Provide the [x, y] coordinate of the cell's center where the given text is located.  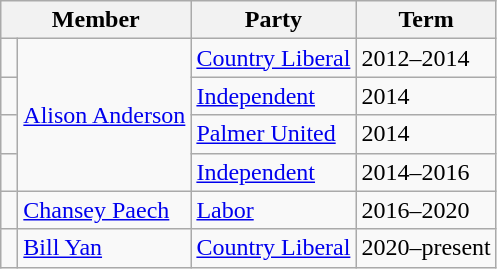
Party [274, 20]
Term [426, 20]
2014–2016 [426, 172]
Chansey Paech [104, 210]
Palmer United [274, 134]
2012–2014 [426, 58]
Alison Anderson [104, 115]
2020–present [426, 248]
Member [96, 20]
Bill Yan [104, 248]
Labor [274, 210]
2016–2020 [426, 210]
